Find where the given text appears and provide that cell's center as (X, Y) coordinate. 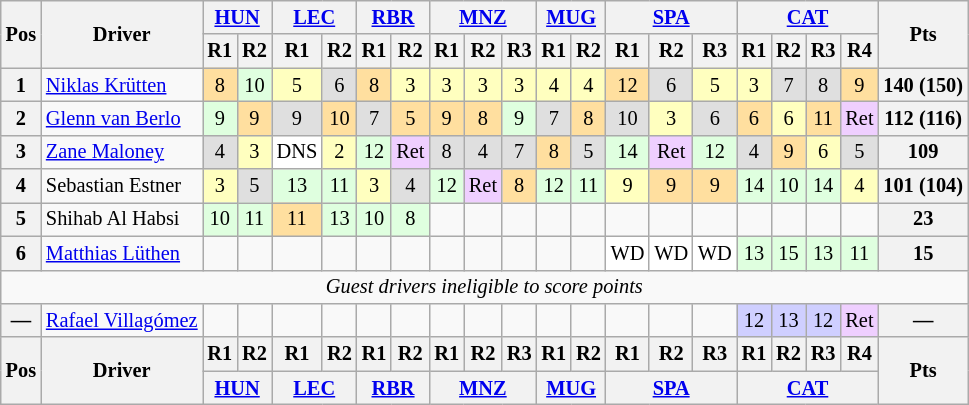
140 (150) (923, 85)
112 (116) (923, 118)
Guest drivers ineligible to score points (484, 287)
Rafael Villagómez (122, 320)
DNS (297, 152)
Sebastian Estner (122, 186)
Glenn van Berlo (122, 118)
Matthias Lüthen (122, 253)
1 (21, 85)
Shihab Al Habsi (122, 219)
109 (923, 152)
101 (104) (923, 186)
Niklas Krütten (122, 85)
Zane Maloney (122, 152)
23 (923, 219)
